Provide the (X, Y) coordinate of the cell's center where the given text is located.  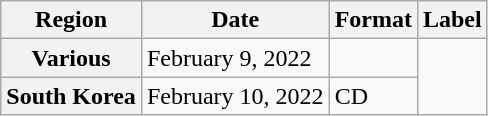
Region (72, 20)
South Korea (72, 96)
Label (452, 20)
CD (373, 96)
February 9, 2022 (235, 58)
Format (373, 20)
Various (72, 58)
Date (235, 20)
February 10, 2022 (235, 96)
